Detect which cell encompasses the target text, then output its (X, Y) center coordinate. 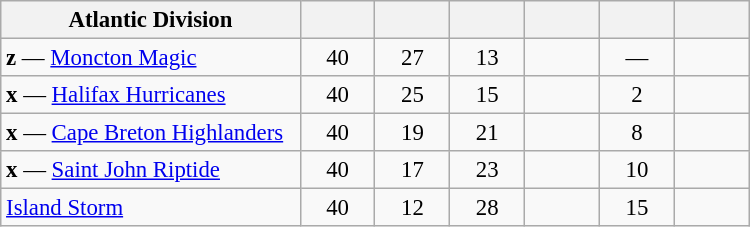
13 (488, 58)
z — Moncton Magic (150, 58)
x — Saint John Riptide (150, 170)
23 (488, 170)
10 (636, 170)
12 (412, 208)
Atlantic Division (150, 20)
25 (412, 95)
8 (636, 133)
x — Halifax Hurricanes (150, 95)
Island Storm (150, 208)
2 (636, 95)
27 (412, 58)
19 (412, 133)
— (636, 58)
21 (488, 133)
28 (488, 208)
x — Cape Breton Highlanders (150, 133)
17 (412, 170)
